Find where the given text appears and provide that cell's center as (X, Y) coordinate. 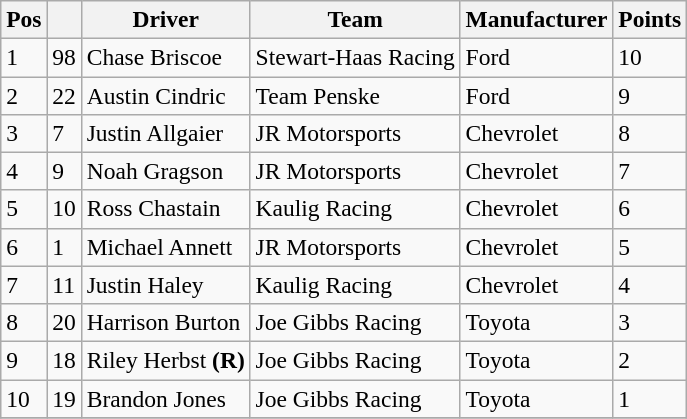
Stewart-Haas Racing (355, 57)
18 (64, 360)
Brandon Jones (166, 398)
11 (64, 285)
22 (64, 95)
98 (64, 57)
Austin Cindric (166, 95)
19 (64, 398)
Chase Briscoe (166, 57)
Justin Allgaier (166, 133)
Ross Chastain (166, 209)
Noah Gragson (166, 171)
Driver (166, 19)
Riley Herbst (R) (166, 360)
Points (650, 19)
Team (355, 19)
Team Penske (355, 95)
Pos (24, 19)
Michael Annett (166, 247)
20 (64, 322)
Harrison Burton (166, 322)
Justin Haley (166, 285)
Manufacturer (536, 19)
